Find where the given text appears and provide that cell's center as [X, Y] coordinate. 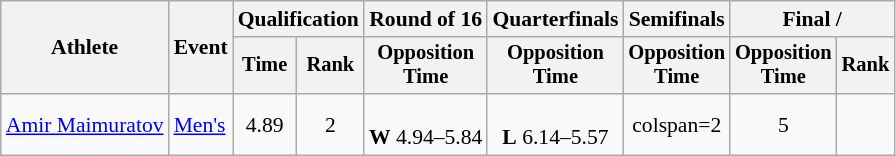
Amir Maimuratov [85, 124]
Final / [812, 19]
Event [201, 48]
Time [265, 66]
Athlete [85, 48]
colspan=2 [676, 124]
2 [330, 124]
5 [784, 124]
Qualification [298, 19]
Quarterfinals [555, 19]
L 6.14–5.57 [555, 124]
Round of 16 [426, 19]
Men's [201, 124]
4.89 [265, 124]
Semifinals [676, 19]
W 4.94–5.84 [426, 124]
